Extract the [X, Y] coordinate from the center of the cell holding the provided text.  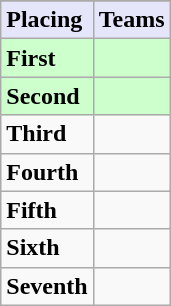
Third [47, 134]
Fifth [47, 210]
Fourth [47, 172]
Sixth [47, 248]
Second [47, 96]
Seventh [47, 286]
First [47, 58]
Placing [47, 20]
Teams [132, 20]
